Pinpoint the cell where the given text exists, returning its (x, y) midpoint coordinate. 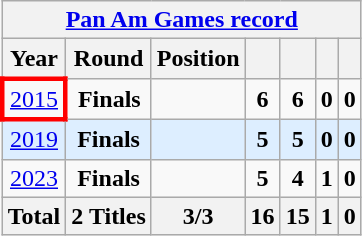
3/3 (198, 216)
15 (298, 216)
2019 (34, 139)
Round (109, 59)
2 Titles (109, 216)
Total (34, 216)
Year (34, 59)
2023 (34, 178)
16 (262, 216)
Pan Am Games record (182, 20)
4 (298, 178)
2015 (34, 98)
Position (198, 59)
